Detect which cell encompasses the target text, then output its [x, y] center coordinate. 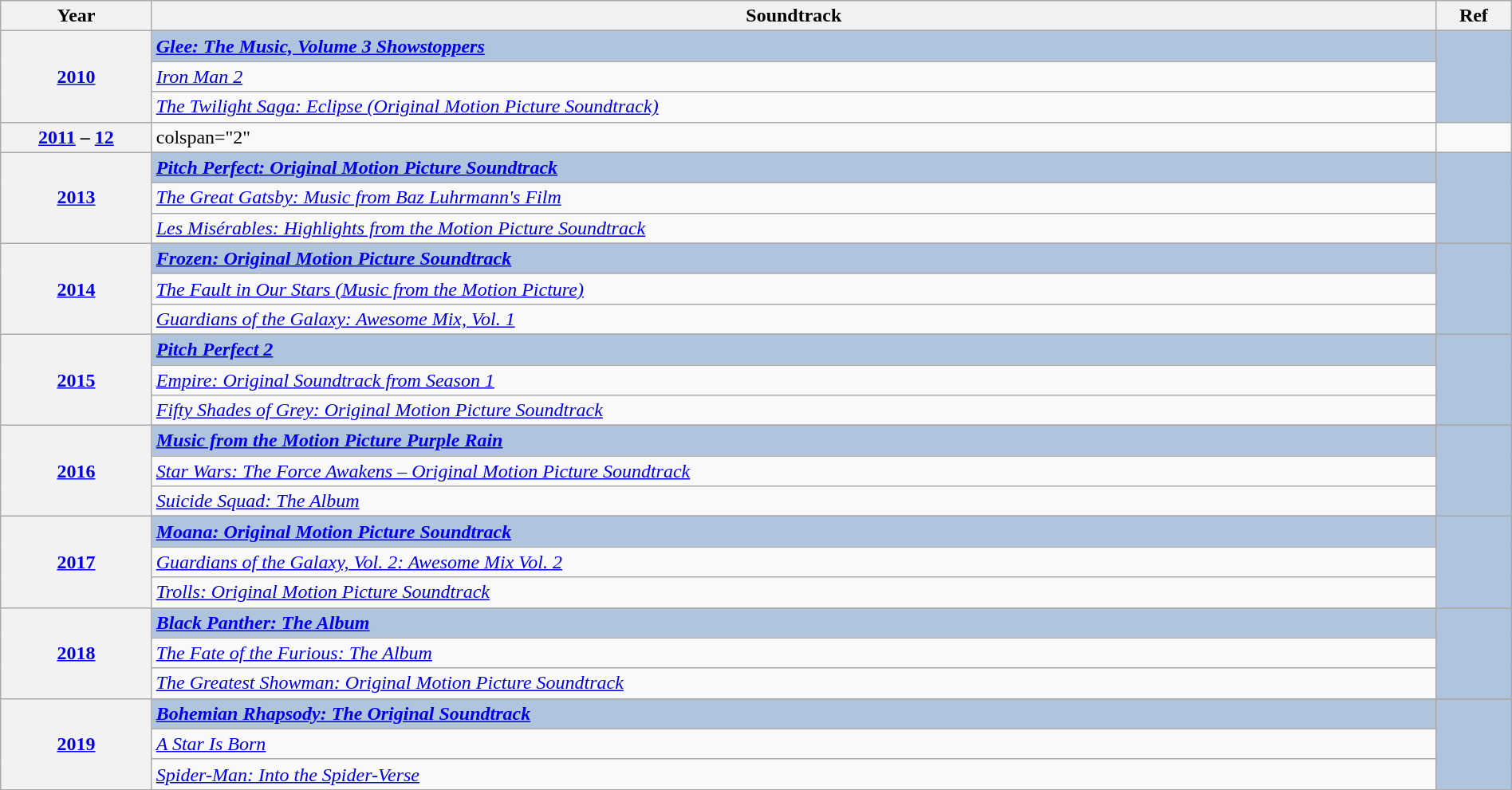
2013 [77, 198]
2010 [77, 77]
Guardians of the Galaxy: Awesome Mix, Vol. 1 [793, 319]
Star Wars: The Force Awakens – Original Motion Picture Soundtrack [793, 471]
Black Panther: The Album [793, 623]
Year [77, 16]
The Greatest Showman: Original Motion Picture Soundtrack [793, 683]
Pitch Perfect 2 [793, 349]
Les Misérables: Highlights from the Motion Picture Soundtrack [793, 228]
2017 [77, 562]
Music from the Motion Picture Purple Rain [793, 441]
The Great Gatsby: Music from Baz Luhrmann's Film [793, 198]
2016 [77, 471]
Moana: Original Motion Picture Soundtrack [793, 532]
Glee: The Music, Volume 3 Showstoppers [793, 46]
2018 [77, 653]
2014 [77, 289]
Soundtrack [793, 16]
Trolls: Original Motion Picture Soundtrack [793, 592]
Empire: Original Soundtrack from Season 1 [793, 380]
2011 – 12 [77, 137]
Suicide Squad: The Album [793, 501]
Pitch Perfect: Original Motion Picture Soundtrack [793, 167]
The Twilight Saga: Eclipse (Original Motion Picture Soundtrack) [793, 107]
Ref [1474, 16]
Fifty Shades of Grey: Original Motion Picture Soundtrack [793, 411]
A Star Is Born [793, 744]
The Fault in Our Stars (Music from the Motion Picture) [793, 289]
2019 [77, 744]
Guardians of the Galaxy, Vol. 2: Awesome Mix Vol. 2 [793, 562]
colspan="2" [793, 137]
The Fate of the Furious: The Album [793, 653]
2015 [77, 379]
Frozen: Original Motion Picture Soundtrack [793, 258]
Iron Man 2 [793, 77]
Spider-Man: Into the Spider-Verse [793, 774]
Bohemian Rhapsody: The Original Soundtrack [793, 713]
